Scan for the cell matching the given text and deliver its [X, Y] coordinate at center. 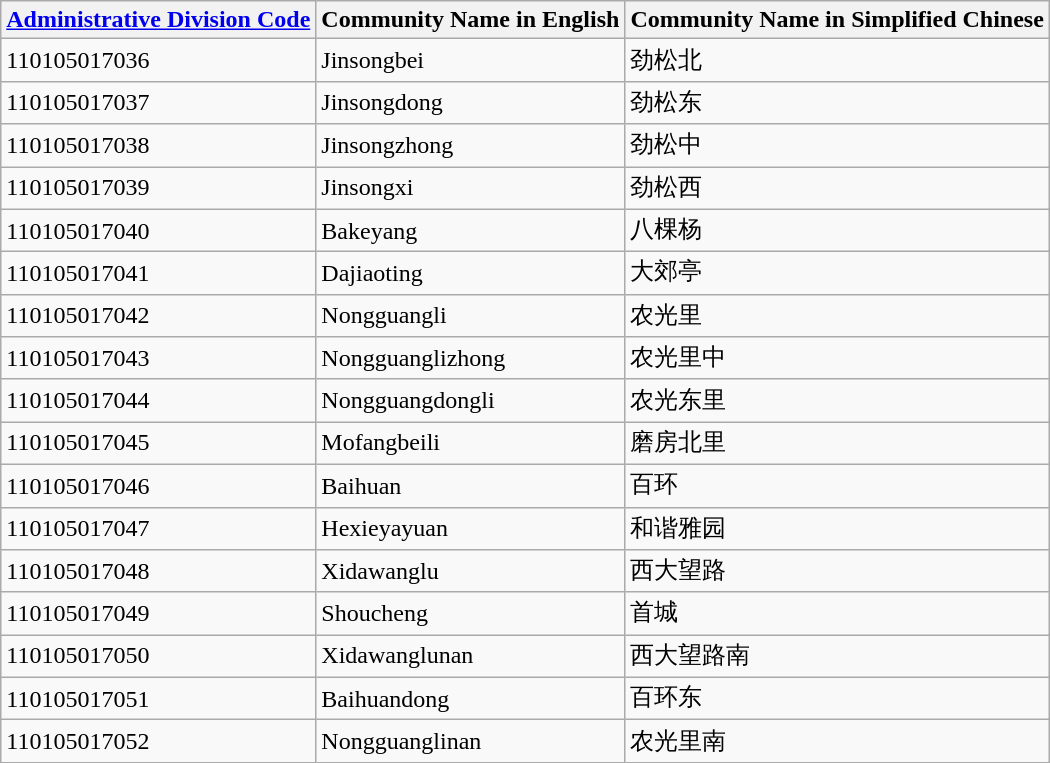
Xidawanglunan [470, 656]
Nongguangli [470, 316]
110105017036 [158, 60]
Dajiaoting [470, 274]
110105017042 [158, 316]
农光里南 [837, 742]
劲松西 [837, 188]
农光里 [837, 316]
110105017039 [158, 188]
西大望路南 [837, 656]
110105017047 [158, 528]
大郊亭 [837, 274]
110105017046 [158, 486]
八棵杨 [837, 230]
劲松东 [837, 102]
Baihuan [470, 486]
和谐雅园 [837, 528]
110105017044 [158, 400]
110105017049 [158, 614]
劲松北 [837, 60]
Baihuandong [470, 698]
110105017045 [158, 444]
磨房北里 [837, 444]
Bakeyang [470, 230]
Jinsongzhong [470, 146]
Mofangbeili [470, 444]
110105017051 [158, 698]
Nongguangdongli [470, 400]
Xidawanglu [470, 572]
劲松中 [837, 146]
Administrative Division Code [158, 20]
西大望路 [837, 572]
Nongguanglinan [470, 742]
110105017038 [158, 146]
110105017050 [158, 656]
110105017043 [158, 358]
Nongguanglizhong [470, 358]
110105017037 [158, 102]
110105017041 [158, 274]
Community Name in English [470, 20]
Jinsongdong [470, 102]
Shoucheng [470, 614]
百环东 [837, 698]
110105017040 [158, 230]
Community Name in Simplified Chinese [837, 20]
农光东里 [837, 400]
Jinsongbei [470, 60]
农光里中 [837, 358]
110105017048 [158, 572]
Jinsongxi [470, 188]
首城 [837, 614]
Hexieyayuan [470, 528]
110105017052 [158, 742]
百环 [837, 486]
